Output the (x, y) coordinate of the center of the cell containing the given text.  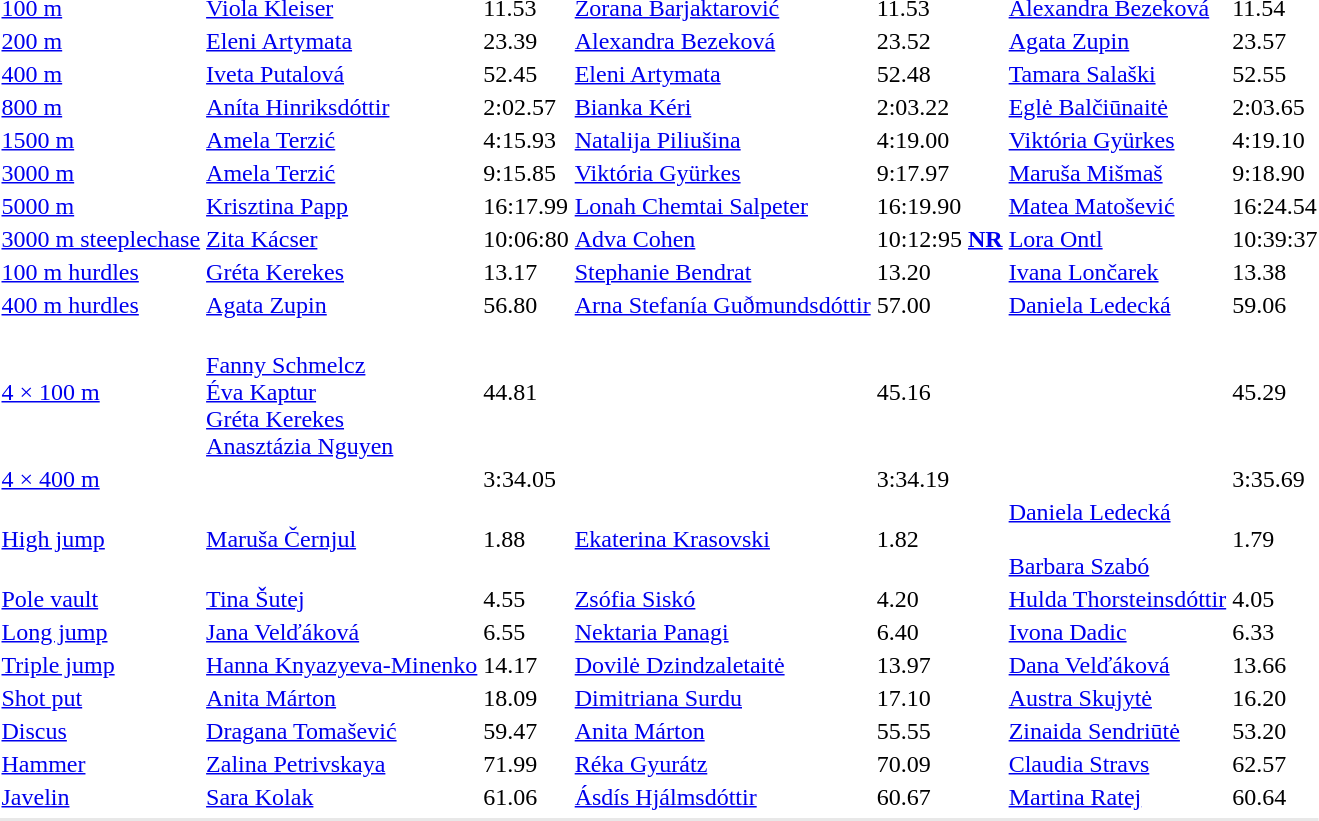
4:19.10 (1275, 140)
1.82 (940, 539)
Iveta Putalová (342, 74)
9:15.85 (526, 173)
4 × 100 m (101, 392)
16.20 (1275, 698)
800 m (101, 107)
Lora Ontl (1118, 239)
Hulda Thorsteinsdóttir (1118, 599)
13.97 (940, 665)
57.00 (940, 305)
400 m (101, 74)
Austra Skujytė (1118, 698)
62.57 (1275, 764)
Sara Kolak (342, 797)
Claudia Stravs (1118, 764)
52.48 (940, 74)
4:15.93 (526, 140)
Natalija Piliušina (722, 140)
70.09 (940, 764)
10:12:95 NR (940, 239)
Bianka Kéri (722, 107)
Zsófia Siskó (722, 599)
Discus (101, 731)
Adva Cohen (722, 239)
16:17.99 (526, 206)
3:35.69 (1275, 479)
Dimitriana Surdu (722, 698)
Dragana Tomašević (342, 731)
1.79 (1275, 539)
16:19.90 (940, 206)
53.20 (1275, 731)
Réka Gyurátz (722, 764)
Dovilė Dzindzaletaitė (722, 665)
23.57 (1275, 41)
4:19.00 (940, 140)
9:18.90 (1275, 173)
Jana Velďáková (342, 632)
Ivona Dadic (1118, 632)
Pole vault (101, 599)
52.55 (1275, 74)
Ekaterina Krasovski (722, 539)
13.20 (940, 272)
60.64 (1275, 797)
23.39 (526, 41)
Krisztina Papp (342, 206)
59.47 (526, 731)
45.16 (940, 392)
6.55 (526, 632)
13.17 (526, 272)
Gréta Kerekes (342, 272)
Maruša Černjul (342, 539)
2:02.57 (526, 107)
59.06 (1275, 305)
Lonah Chemtai Salpeter (722, 206)
3:34.19 (940, 479)
45.29 (1275, 392)
Maruša Mišmaš (1118, 173)
2:03.65 (1275, 107)
1500 m (101, 140)
Alexandra Bezeková (722, 41)
Ásdís Hjálmsdóttir (722, 797)
14.17 (526, 665)
Eglė Balčiūnaitė (1118, 107)
Daniela LedeckáBarbara Szabó (1118, 539)
Fanny SchmelczÉva KapturGréta KerekesAnasztázia Nguyen (342, 392)
52.45 (526, 74)
4.05 (1275, 599)
5000 m (101, 206)
Daniela Ledecká (1118, 305)
200 m (101, 41)
Arna Stefanía Guðmundsdóttir (722, 305)
2:03.22 (940, 107)
Triple jump (101, 665)
Dana Velďáková (1118, 665)
High jump (101, 539)
Tina Šutej (342, 599)
Matea Matošević (1118, 206)
Martina Ratej (1118, 797)
6.40 (940, 632)
60.67 (940, 797)
23.52 (940, 41)
Stephanie Bendrat (722, 272)
1.88 (526, 539)
4.20 (940, 599)
6.33 (1275, 632)
18.09 (526, 698)
10:39:37 (1275, 239)
Hammer (101, 764)
4.55 (526, 599)
13.66 (1275, 665)
Hanna Knyazyeva-Minenko (342, 665)
44.81 (526, 392)
Tamara Salaški (1118, 74)
9:17.97 (940, 173)
3000 m (101, 173)
Long jump (101, 632)
17.10 (940, 698)
Shot put (101, 698)
Javelin (101, 797)
71.99 (526, 764)
56.80 (526, 305)
3:34.05 (526, 479)
Nektaria Panagi (722, 632)
100 m hurdles (101, 272)
4 × 400 m (101, 479)
Zalina Petrivskaya (342, 764)
61.06 (526, 797)
10:06:80 (526, 239)
16:24.54 (1275, 206)
Aníta Hinriksdóttir (342, 107)
3000 m steeplechase (101, 239)
Zita Kácser (342, 239)
Ivana Lončarek (1118, 272)
400 m hurdles (101, 305)
13.38 (1275, 272)
55.55 (940, 731)
Zinaida Sendriūtė (1118, 731)
